Capture the cell that displays the provided text and extract its [X, Y] central coordinate. 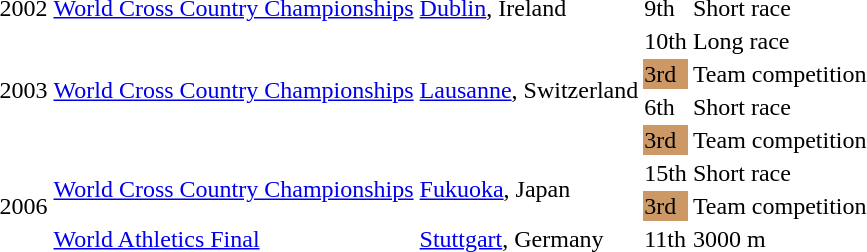
10th [666, 41]
Lausanne, Switzerland [529, 90]
15th [666, 173]
6th [666, 107]
Fukuoka, Japan [529, 190]
